Pinpoint the cell where the given text exists, returning its (x, y) midpoint coordinate. 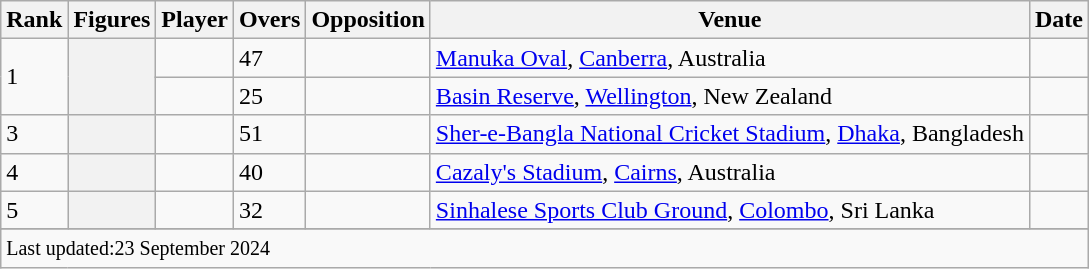
Opposition (368, 20)
Rank (34, 20)
Date (1058, 20)
Cazaly's Stadium, Cairns, Australia (730, 172)
51 (270, 134)
Overs (270, 20)
Sinhalese Sports Club Ground, Colombo, Sri Lanka (730, 210)
Manuka Oval, Canberra, Australia (730, 58)
40 (270, 172)
1 (34, 77)
5 (34, 210)
3 (34, 134)
32 (270, 210)
Player (195, 20)
47 (270, 58)
4 (34, 172)
Last updated:23 September 2024 (545, 248)
25 (270, 96)
Sher-e-Bangla National Cricket Stadium, Dhaka, Bangladesh (730, 134)
Venue (730, 20)
Basin Reserve, Wellington, New Zealand (730, 96)
Figures (112, 20)
